From the cell containing the given text, extract its center point as [X, Y] coordinate. 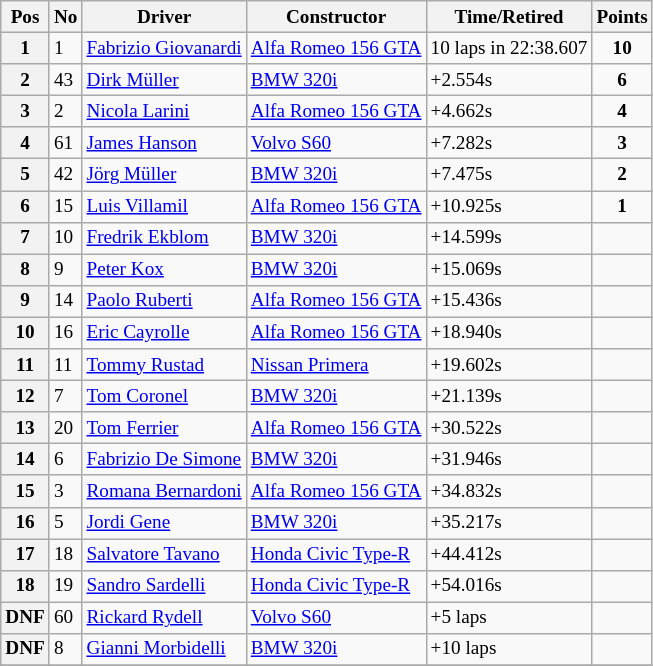
Fabrizio De Simone [164, 460]
+4.662s [509, 111]
Constructor [336, 17]
43 [66, 80]
James Hanson [164, 143]
+18.940s [509, 333]
61 [66, 143]
Points [622, 17]
60 [66, 618]
Tom Ferrier [164, 428]
+44.412s [509, 554]
+14.599s [509, 238]
+10.925s [509, 206]
13 [26, 428]
19 [66, 586]
Pos [26, 17]
Rickard Rydell [164, 618]
+19.602s [509, 365]
+10 laps [509, 649]
+31.946s [509, 460]
10 laps in 22:38.607 [509, 48]
Nicola Larini [164, 111]
No [66, 17]
20 [66, 428]
Fabrizio Giovanardi [164, 48]
Salvatore Tavano [164, 554]
Fredrik Ekblom [164, 238]
+15.069s [509, 270]
Romana Bernardoni [164, 491]
Paolo Ruberti [164, 301]
Peter Kox [164, 270]
Jordi Gene [164, 523]
+35.217s [509, 523]
Tommy Rustad [164, 365]
42 [66, 175]
12 [26, 396]
+30.522s [509, 428]
+7.282s [509, 143]
Luis Villamil [164, 206]
+34.832s [509, 491]
Driver [164, 17]
+21.139s [509, 396]
Time/Retired [509, 17]
Jörg Müller [164, 175]
Nissan Primera [336, 365]
+2.554s [509, 80]
Dirk Müller [164, 80]
Eric Cayrolle [164, 333]
+15.436s [509, 301]
Tom Coronel [164, 396]
+54.016s [509, 586]
+5 laps [509, 618]
Sandro Sardelli [164, 586]
Gianni Morbidelli [164, 649]
17 [26, 554]
+7.475s [509, 175]
